Search for the cell housing the specified text and yield its (x, y) center coordinate. 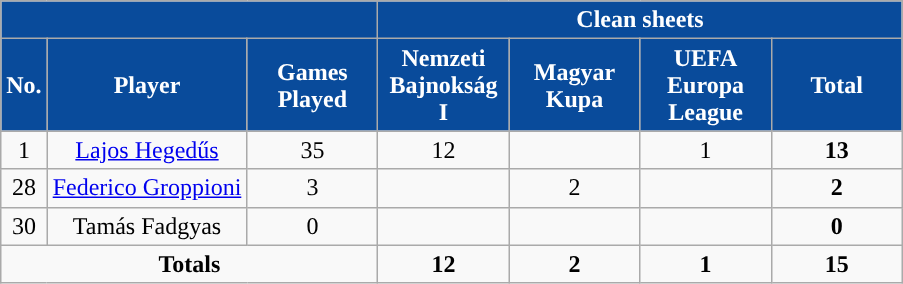
Totals (190, 264)
Clean sheets (640, 20)
13 (836, 150)
Total (836, 85)
Magyar Kupa (574, 85)
28 (24, 188)
UEFA Europa League (706, 85)
Federico Groppioni (147, 188)
No. (24, 85)
Tamás Fadgyas (147, 226)
Games Played (312, 85)
Nemzeti Bajnokság I (444, 85)
30 (24, 226)
35 (312, 150)
Lajos Hegedűs (147, 150)
Player (147, 85)
3 (312, 188)
15 (836, 264)
